Scan for the cell matching the given text and deliver its [X, Y] coordinate at center. 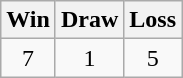
1 [89, 58]
Draw [89, 20]
Loss [153, 20]
5 [153, 58]
Win [28, 20]
7 [28, 58]
